From the cell containing the given text, extract its center point as (X, Y) coordinate. 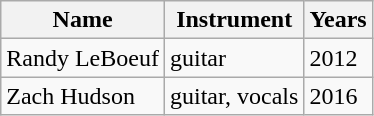
Name (83, 20)
2016 (338, 96)
Instrument (234, 20)
2012 (338, 58)
guitar (234, 58)
Years (338, 20)
guitar, vocals (234, 96)
Zach Hudson (83, 96)
Randy LeBoeuf (83, 58)
